Capture the cell that displays the provided text and extract its (X, Y) central coordinate. 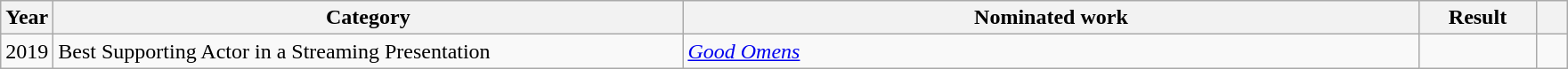
Category (369, 18)
Best Supporting Actor in a Streaming Presentation (369, 51)
Year (27, 18)
Result (1478, 18)
Nominated work (1051, 18)
2019 (27, 51)
Good Omens (1051, 51)
